Extract the [x, y] coordinate from the center of the cell holding the provided text.  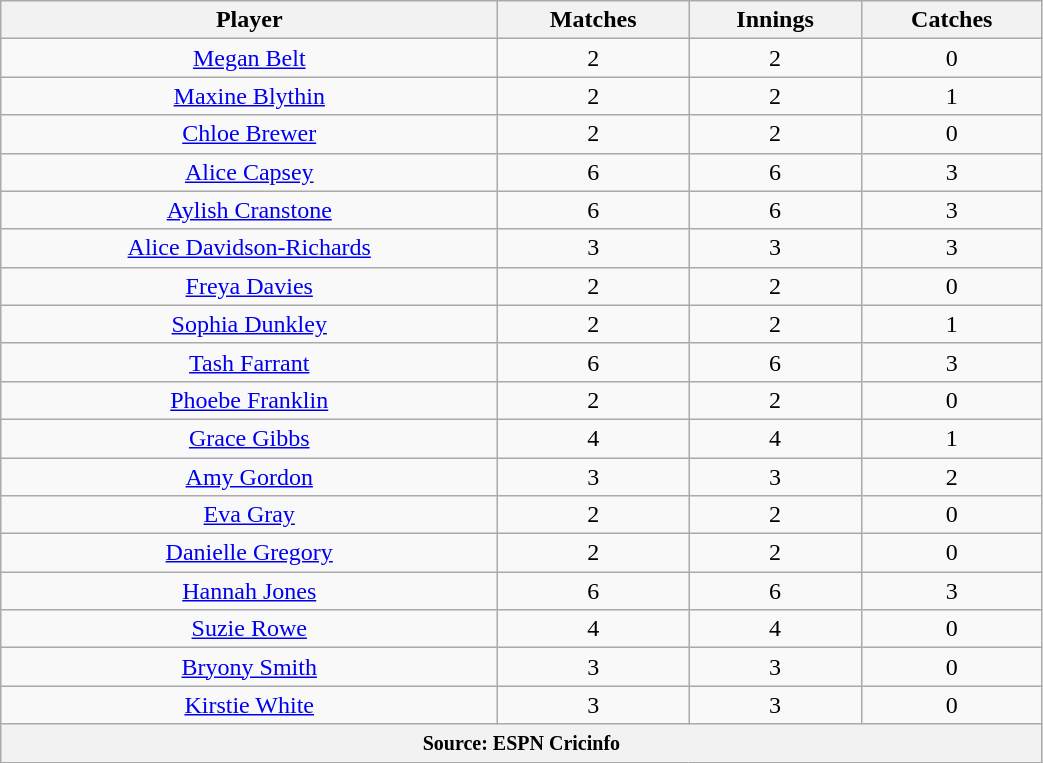
Innings [776, 20]
Freya Davies [250, 286]
Hannah Jones [250, 591]
Alice Davidson-Richards [250, 248]
Source: ESPN Cricinfo [522, 743]
Maxine Blythin [250, 96]
Matches [594, 20]
Bryony Smith [250, 667]
Suzie Rowe [250, 629]
Megan Belt [250, 58]
Amy Gordon [250, 477]
Catches [952, 20]
Alice Capsey [250, 172]
Player [250, 20]
Grace Gibbs [250, 438]
Phoebe Franklin [250, 400]
Eva Gray [250, 515]
Aylish Cranstone [250, 210]
Kirstie White [250, 705]
Chloe Brewer [250, 134]
Danielle Gregory [250, 553]
Tash Farrant [250, 362]
Sophia Dunkley [250, 324]
